Search for the cell housing the specified text and yield its (x, y) center coordinate. 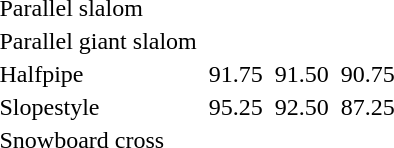
95.25 (236, 107)
91.50 (302, 74)
92.50 (302, 107)
91.75 (236, 74)
